Identify which cell holds the provided text, then report its [X, Y] central coordinate. 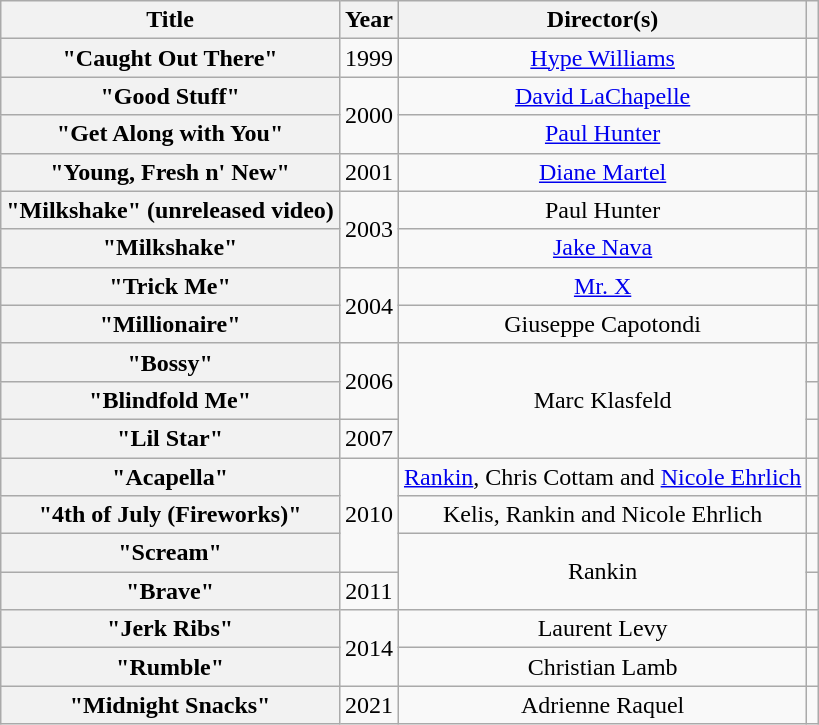
2010 [368, 515]
"Jerk Ribs" [170, 629]
"Millionaire" [170, 324]
"Brave" [170, 591]
Hype Williams [602, 58]
Rankin, Chris Cottam and Nicole Ehrlich [602, 477]
"Milkshake" (unreleased video) [170, 210]
"Lil Star" [170, 438]
2004 [368, 305]
Director(s) [602, 20]
Giuseppe Capotondi [602, 324]
"Bossy" [170, 362]
Adrienne Raquel [602, 705]
Laurent Levy [602, 629]
"Midnight Snacks" [170, 705]
2021 [368, 705]
2007 [368, 438]
Kelis, Rankin and Nicole Ehrlich [602, 515]
Diane Martel [602, 172]
"Get Along with You" [170, 134]
"Trick Me" [170, 286]
Jake Nava [602, 248]
"Rumble" [170, 667]
"Acapella" [170, 477]
Mr. X [602, 286]
Marc Klasfeld [602, 400]
"4th of July (Fireworks)" [170, 515]
1999 [368, 58]
Title [170, 20]
Rankin [602, 572]
"Caught Out There" [170, 58]
"Milkshake" [170, 248]
David LaChapelle [602, 96]
2014 [368, 648]
2000 [368, 115]
"Scream" [170, 553]
Christian Lamb [602, 667]
2006 [368, 381]
"Good Stuff" [170, 96]
2001 [368, 172]
"Blindfold Me" [170, 400]
2011 [368, 591]
2003 [368, 229]
Year [368, 20]
"Young, Fresh n' New" [170, 172]
